From the cell containing the given text, extract its center point as [X, Y] coordinate. 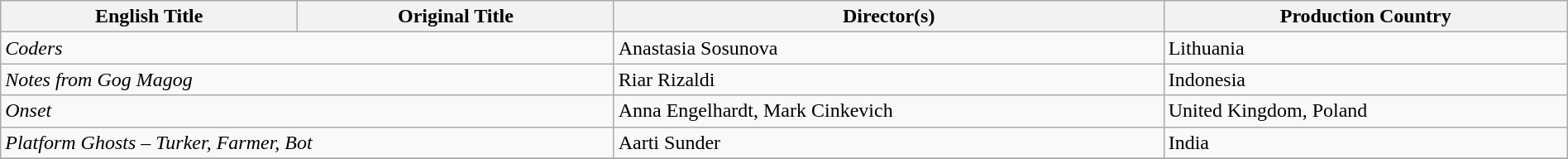
Aarti Sunder [888, 142]
Anna Engelhardt, Mark Cinkevich [888, 111]
Onset [308, 111]
Anastasia Sosunova [888, 48]
Original Title [457, 17]
Riar Rizaldi [888, 79]
Notes from Gog Magog [308, 79]
Indonesia [1365, 79]
India [1365, 142]
Coders [308, 48]
Production Country [1365, 17]
Platform Ghosts – Turker, Farmer, Bot [308, 142]
United Kingdom, Poland [1365, 111]
Director(s) [888, 17]
Lithuania [1365, 48]
English Title [149, 17]
